Extract the (x, y) coordinate from the center of the cell holding the provided text.  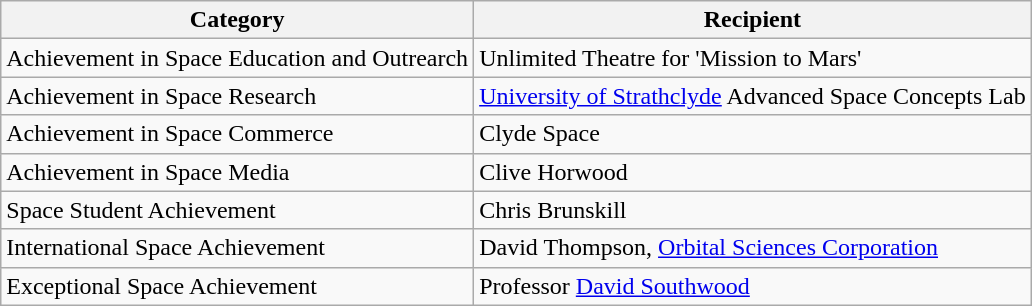
Achievement in Space Media (238, 172)
Clive Horwood (753, 172)
Category (238, 20)
Achievement in Space Research (238, 96)
University of Strathclyde Advanced Space Concepts Lab (753, 96)
International Space Achievement (238, 248)
Achievement in Space Education and Outrearch (238, 58)
Professor David Southwood (753, 286)
Unlimited Theatre for 'Mission to Mars' (753, 58)
Recipient (753, 20)
Space Student Achievement (238, 210)
Achievement in Space Commerce (238, 134)
Clyde Space (753, 134)
Exceptional Space Achievement (238, 286)
David Thompson, Orbital Sciences Corporation (753, 248)
Chris Brunskill (753, 210)
